Extract the [X, Y] coordinate from the center of the cell holding the provided text.  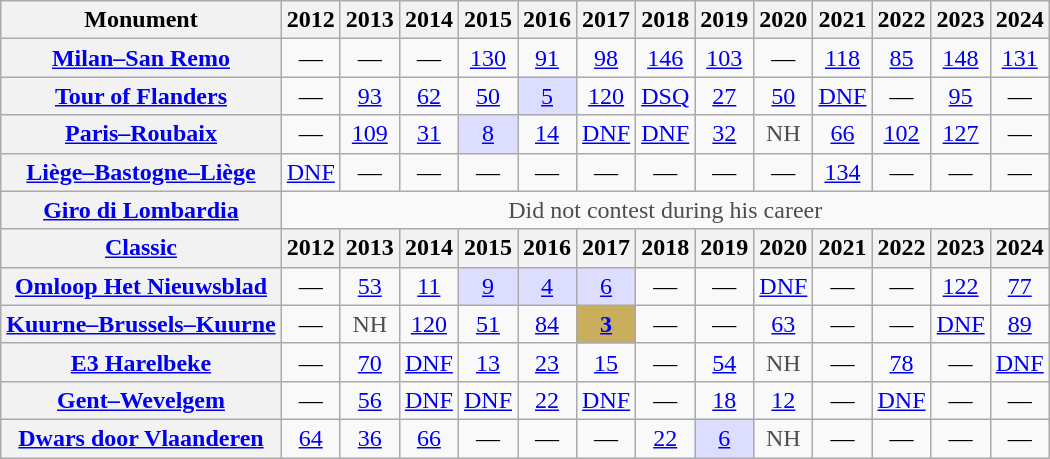
32 [724, 134]
98 [606, 58]
Dwars door Vlaanderen [141, 438]
102 [902, 134]
18 [724, 400]
93 [370, 96]
95 [960, 96]
130 [488, 58]
70 [370, 362]
84 [548, 324]
Monument [141, 20]
64 [310, 438]
85 [902, 58]
146 [666, 58]
3 [606, 324]
Liège–Bastogne–Liège [141, 172]
56 [370, 400]
E3 Harelbeke [141, 362]
Giro di Lombardia [141, 210]
51 [488, 324]
23 [548, 362]
15 [606, 362]
63 [784, 324]
Did not contest during his career [665, 210]
Classic [141, 248]
11 [428, 286]
14 [548, 134]
78 [902, 362]
103 [724, 58]
148 [960, 58]
118 [842, 58]
5 [548, 96]
8 [488, 134]
Paris–Roubaix [141, 134]
62 [428, 96]
9 [488, 286]
54 [724, 362]
53 [370, 286]
12 [784, 400]
77 [1020, 286]
Tour of Flanders [141, 96]
36 [370, 438]
134 [842, 172]
89 [1020, 324]
Kuurne–Brussels–Kuurne [141, 324]
13 [488, 362]
Milan–San Remo [141, 58]
Omloop Het Nieuwsblad [141, 286]
31 [428, 134]
Gent–Wevelgem [141, 400]
91 [548, 58]
122 [960, 286]
131 [1020, 58]
4 [548, 286]
DSQ [666, 96]
127 [960, 134]
109 [370, 134]
27 [724, 96]
